Provide the [X, Y] coordinate of the cell's center where the given text is located.  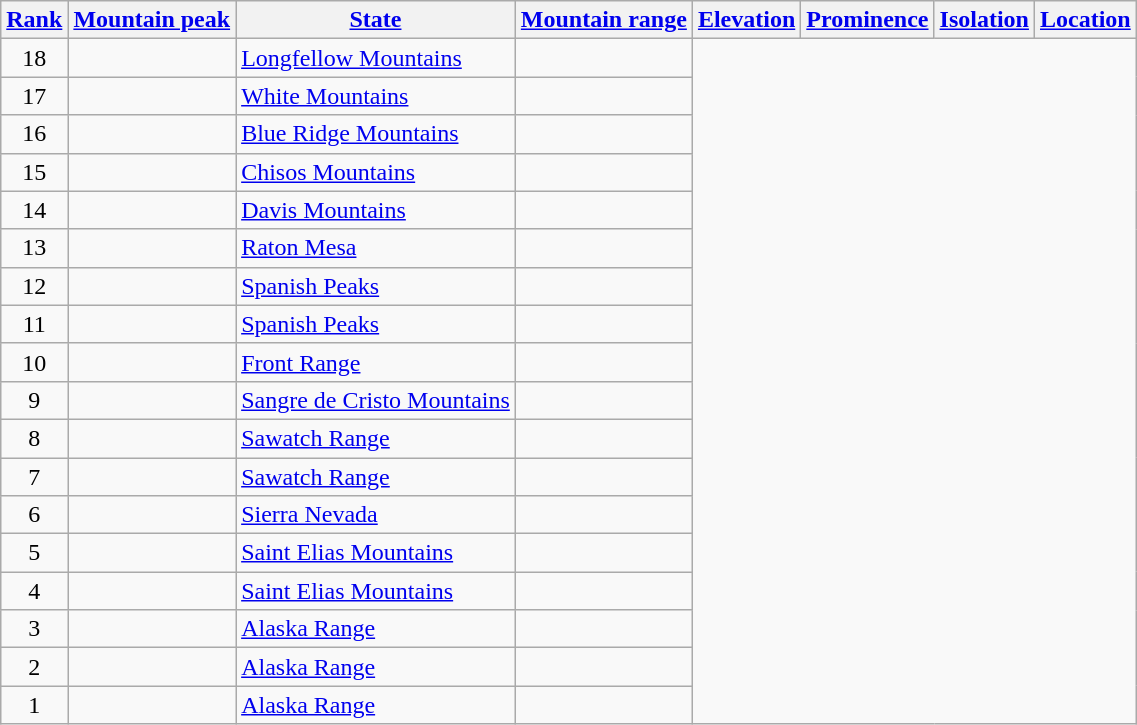
Mountain peak [152, 20]
10 [34, 362]
Rank [34, 20]
11 [34, 324]
Sierra Nevada [376, 515]
Isolation [984, 20]
6 [34, 515]
16 [34, 134]
14 [34, 210]
Elevation [746, 20]
Blue Ridge Mountains [376, 134]
15 [34, 172]
Front Range [376, 362]
17 [34, 96]
State [376, 20]
Raton Mesa [376, 248]
9 [34, 400]
Mountain range [604, 20]
Davis Mountains [376, 210]
White Mountains [376, 96]
13 [34, 248]
4 [34, 591]
12 [34, 286]
Location [1085, 20]
1 [34, 705]
5 [34, 553]
Prominence [868, 20]
2 [34, 667]
18 [34, 58]
Sangre de Cristo Mountains [376, 400]
8 [34, 438]
3 [34, 629]
Longfellow Mountains [376, 58]
Chisos Mountains [376, 172]
7 [34, 477]
